From the cell containing the given text, extract its center point as (X, Y) coordinate. 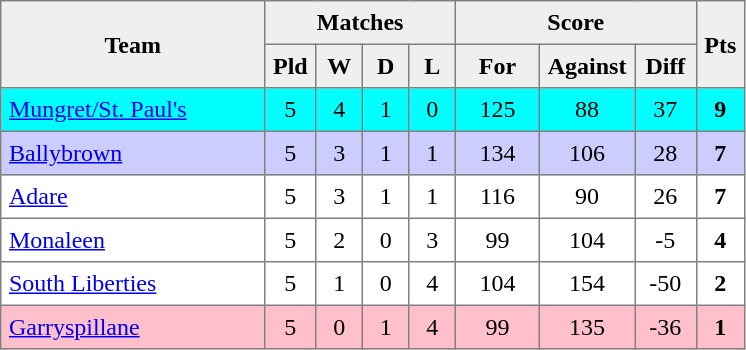
106 (586, 153)
9 (720, 110)
88 (586, 110)
90 (586, 197)
26 (666, 197)
Adare (133, 197)
Ballybrown (133, 153)
Monaleen (133, 240)
Team (133, 44)
37 (666, 110)
-36 (666, 327)
28 (666, 153)
125 (497, 110)
South Liberties (133, 284)
Against (586, 66)
Garryspillane (133, 327)
154 (586, 284)
Pld (290, 66)
D (385, 66)
-50 (666, 284)
Mungret/St. Paul's (133, 110)
For (497, 66)
116 (497, 197)
135 (586, 327)
L (432, 66)
Pts (720, 44)
-5 (666, 240)
Matches (360, 23)
W (339, 66)
134 (497, 153)
Diff (666, 66)
Score (576, 23)
